Identify which cell holds the provided text, then report its [x, y] central coordinate. 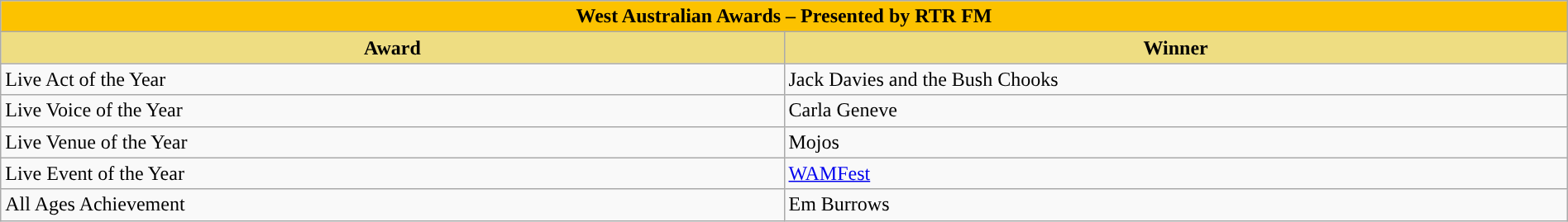
Live Voice of the Year [392, 111]
Winner [1176, 48]
Mojos [1176, 142]
Jack Davies and the Bush Chooks [1176, 79]
West Australian Awards – Presented by RTR FM [784, 17]
WAMFest [1176, 173]
Live Act of the Year [392, 79]
Carla Geneve [1176, 111]
Live Event of the Year [392, 173]
Live Venue of the Year [392, 142]
All Ages Achievement [392, 205]
Em Burrows [1176, 205]
Award [392, 48]
